Find where the given text appears and provide that cell's center as (x, y) coordinate. 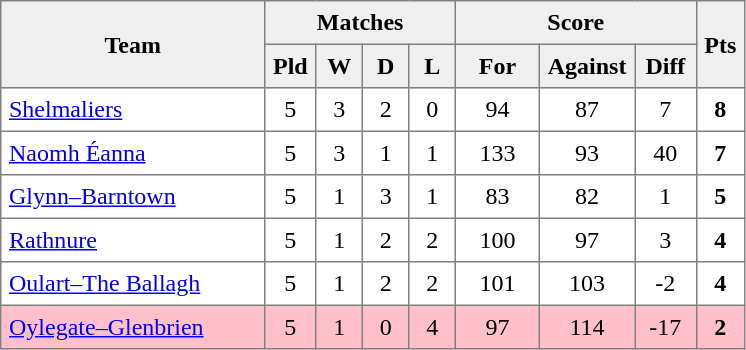
Shelmaliers (133, 110)
Against (586, 66)
103 (586, 284)
Naomh Éanna (133, 153)
Glynn–Barntown (133, 197)
Team (133, 44)
93 (586, 153)
40 (666, 153)
Rathnure (133, 240)
Score (576, 23)
For (497, 66)
Pts (720, 44)
83 (497, 197)
-17 (666, 327)
133 (497, 153)
94 (497, 110)
87 (586, 110)
L (432, 66)
-2 (666, 284)
100 (497, 240)
8 (720, 110)
D (385, 66)
82 (586, 197)
101 (497, 284)
Diff (666, 66)
Oulart–The Ballagh (133, 284)
Matches (360, 23)
W (339, 66)
Pld (290, 66)
Oylegate–Glenbrien (133, 327)
114 (586, 327)
